For the text-containing cell, return its midpoint in (x, y) coordinate format. 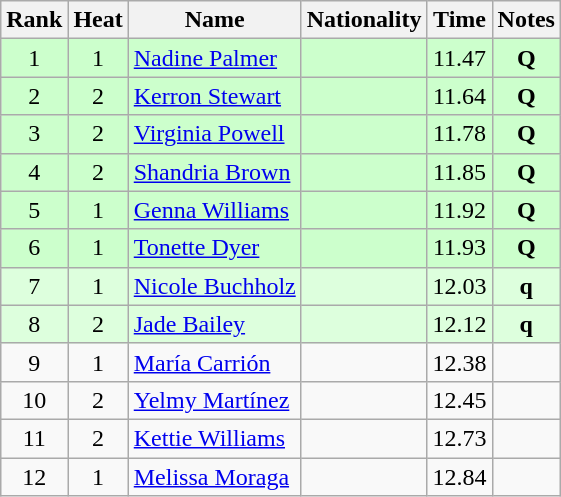
Notes (526, 20)
Shandria Brown (214, 172)
María Carrión (214, 362)
12.45 (460, 400)
12.12 (460, 324)
12.03 (460, 286)
Melissa Moraga (214, 477)
Heat (98, 20)
3 (34, 134)
5 (34, 210)
Yelmy Martínez (214, 400)
9 (34, 362)
10 (34, 400)
Nationality (364, 20)
Kerron Stewart (214, 96)
Name (214, 20)
11.85 (460, 172)
11.78 (460, 134)
11.92 (460, 210)
12.38 (460, 362)
12 (34, 477)
11.47 (460, 58)
11.93 (460, 248)
12.73 (460, 438)
Time (460, 20)
12.84 (460, 477)
4 (34, 172)
Nadine Palmer (214, 58)
11.64 (460, 96)
6 (34, 248)
11 (34, 438)
Tonette Dyer (214, 248)
7 (34, 286)
Rank (34, 20)
Nicole Buchholz (214, 286)
Genna Williams (214, 210)
Virginia Powell (214, 134)
Kettie Williams (214, 438)
8 (34, 324)
Jade Bailey (214, 324)
